Provide the (x, y) coordinate of the cell's center where the given text is located.  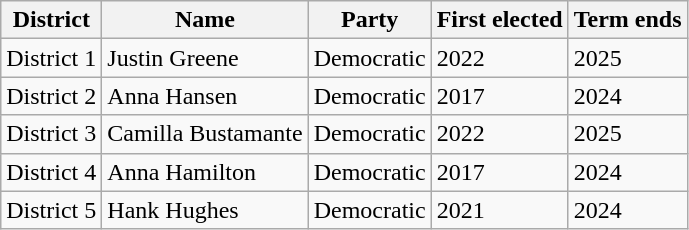
Justin Greene (205, 58)
Hank Hughes (205, 210)
Party (370, 20)
Anna Hansen (205, 96)
District 1 (52, 58)
District 4 (52, 172)
District 5 (52, 210)
Name (205, 20)
Camilla Bustamante (205, 134)
District 3 (52, 134)
First elected (500, 20)
Anna Hamilton (205, 172)
2021 (500, 210)
Term ends (628, 20)
District 2 (52, 96)
District (52, 20)
